For the text-containing cell, return its midpoint in (X, Y) coordinate format. 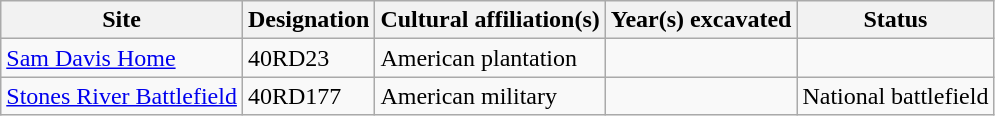
40RD177 (308, 96)
Stones River Battlefield (122, 96)
Cultural affiliation(s) (490, 20)
National battlefield (896, 96)
Designation (308, 20)
40RD23 (308, 58)
American military (490, 96)
Year(s) excavated (701, 20)
American plantation (490, 58)
Status (896, 20)
Site (122, 20)
Sam Davis Home (122, 58)
